Identify which cell holds the provided text, then report its (X, Y) central coordinate. 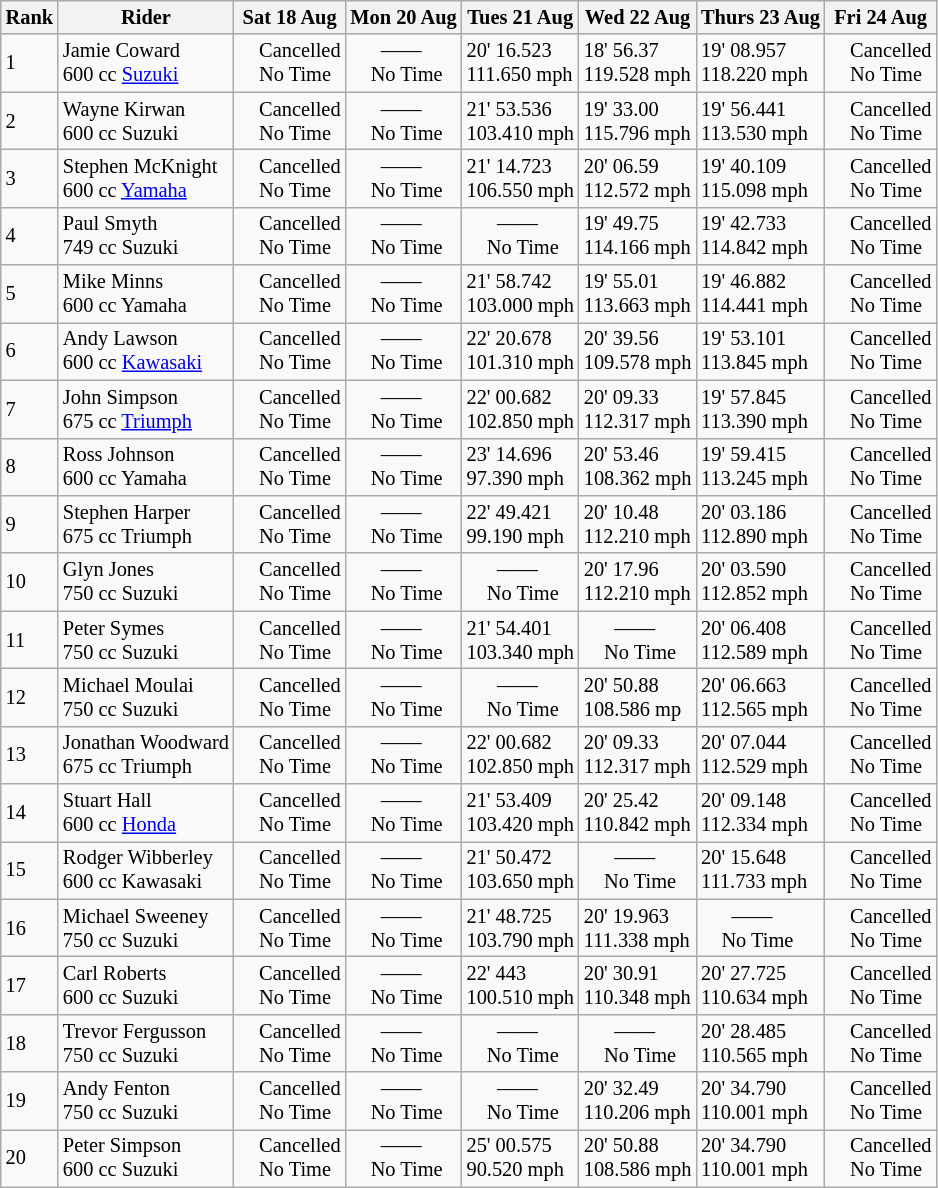
Jamie Coward 600 cc Suzuki (146, 63)
20' 09.148 112.334 mph (760, 813)
Stuart Hall 600 cc Honda (146, 813)
20' 30.91 110.348 mph (638, 985)
Mike Minns 600 cc Yamaha (146, 294)
Glyn Jones 750 cc Suzuki (146, 582)
2 (30, 121)
19' 56.441 113.530 mph (760, 121)
Rank (30, 17)
Fri 24 Aug (881, 17)
17 (30, 985)
8 (30, 467)
Peter Symes 750 cc Suzuki (146, 640)
19' 55.01 113.663 mph (638, 294)
Paul Smyth 749 cc Suzuki (146, 236)
20' 50.88 108.586 mph (638, 1158)
Michael Sweeney 750 cc Suzuki (146, 928)
20' 15.648 111.733 mph (760, 870)
19' 59.415 113.245 mph (760, 467)
21' 48.725 103.790 mph (520, 928)
John Simpson 675 cc Triumph (146, 409)
Trevor Fergusson 750 cc Suzuki (146, 1043)
19' 42.733 114.842 mph (760, 236)
21' 14.723 106.550 mph (520, 178)
19' 40.109 115.098 mph (760, 178)
Sat 18 Aug (290, 17)
22' 20.678 101.310 mph (520, 351)
19' 53.101 113.845 mph (760, 351)
Mon 20 Aug (403, 17)
20' 28.485 110.565 mph (760, 1043)
20' 17.96 112.210 mph (638, 582)
6 (30, 351)
Tues 21 Aug (520, 17)
21' 50.472 103.650 mph (520, 870)
Michael Moulai 750 cc Suzuki (146, 697)
Carl Roberts 600 cc Suzuki (146, 985)
20' 16.523 111.650 mph (520, 63)
21' 53.409 103.420 mph (520, 813)
25' 00.575 90.520 mph (520, 1158)
20' 39.56 109.578 mph (638, 351)
Jonathan Woodward 675 cc Triumph (146, 755)
18 (30, 1043)
14 (30, 813)
Ross Johnson 600 cc Yamaha (146, 467)
20' 53.46 108.362 mph (638, 467)
21' 58.742 103.000 mph (520, 294)
Andy Fenton 750 cc Suzuki (146, 1101)
18' 56.37 119.528 mph (638, 63)
23' 14.696 97.390 mph (520, 467)
20 (30, 1158)
21' 54.401 103.340 mph (520, 640)
Wayne Kirwan 600 cc Suzuki (146, 121)
7 (30, 409)
15 (30, 870)
21' 53.536 103.410 mph (520, 121)
20' 50.88 108.586 mp (638, 697)
20' 06.663 112.565 mph (760, 697)
Peter Simpson 600 cc Suzuki (146, 1158)
19' 49.75 114.166 mph (638, 236)
4 (30, 236)
19' 33.00 115.796 mph (638, 121)
20' 32.49 110.206 mph (638, 1101)
20' 27.725 110.634 mph (760, 985)
Rodger Wibberley 600 cc Kawasaki (146, 870)
20' 06.408 112.589 mph (760, 640)
20' 25.42 110.842 mph (638, 813)
Andy Lawson 600 cc Kawasaki (146, 351)
10 (30, 582)
1 (30, 63)
19' 08.957 118.220 mph (760, 63)
11 (30, 640)
Stephen McKnight 600 cc Yamaha (146, 178)
12 (30, 697)
20' 03.186 112.890 mph (760, 524)
19' 57.845 113.390 mph (760, 409)
19 (30, 1101)
22' 443 100.510 mph (520, 985)
Stephen Harper 675 cc Triumph (146, 524)
13 (30, 755)
Wed 22 Aug (638, 17)
16 (30, 928)
5 (30, 294)
20' 10.48 112.210 mph (638, 524)
Thurs 23 Aug (760, 17)
22' 49.421 99.190 mph (520, 524)
20' 03.590 112.852 mph (760, 582)
20' 06.59 112.572 mph (638, 178)
19' 46.882 114.441 mph (760, 294)
20' 19.963 111.338 mph (638, 928)
3 (30, 178)
20' 07.044 112.529 mph (760, 755)
9 (30, 524)
Rider (146, 17)
